Determine the [X, Y] coordinate at the center of the cell enclosing the given text.  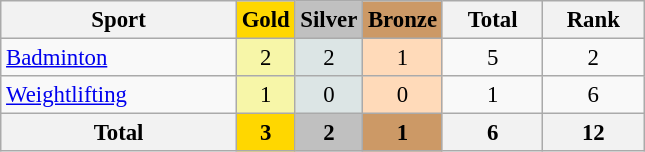
5 [492, 58]
Badminton [119, 58]
12 [594, 133]
Weightlifting [119, 95]
Silver [329, 20]
Gold [266, 20]
Sport [119, 20]
3 [266, 133]
Rank [594, 20]
Bronze [403, 20]
